For the text-containing cell, return its midpoint in [X, Y] coordinate format. 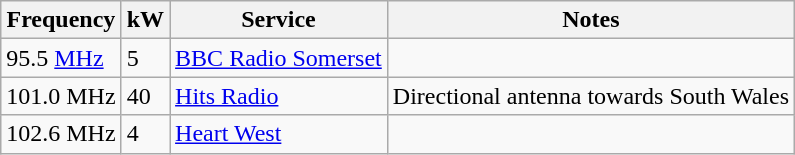
101.0 MHz [61, 96]
40 [145, 96]
102.6 MHz [61, 134]
Notes [590, 20]
4 [145, 134]
Heart West [279, 134]
5 [145, 58]
Frequency [61, 20]
Hits Radio [279, 96]
Service [279, 20]
Directional antenna towards South Wales [590, 96]
BBC Radio Somerset [279, 58]
kW [145, 20]
95.5 MHz [61, 58]
